Determine the (x, y) coordinate at the center of the cell enclosing the given text.  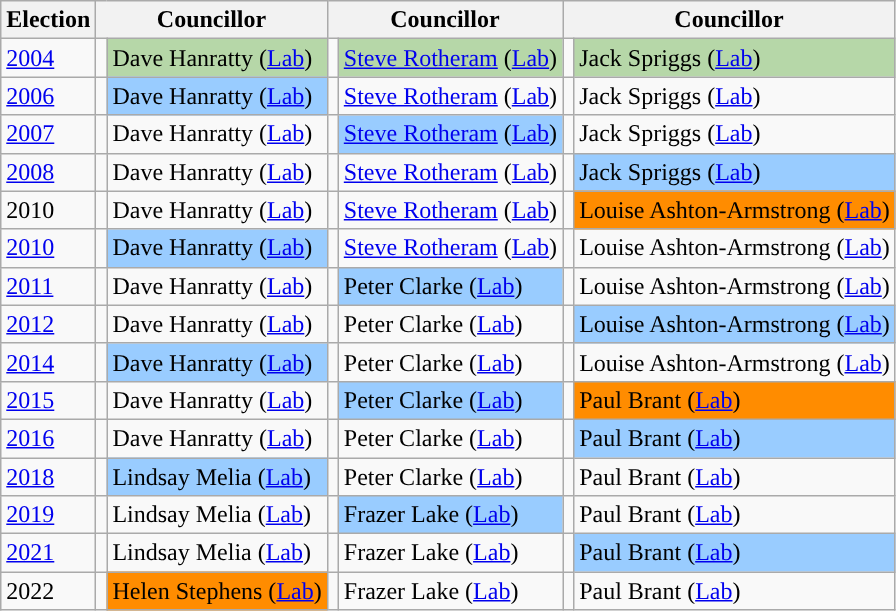
2016 (48, 438)
2008 (48, 172)
2014 (48, 362)
2022 (48, 591)
2004 (48, 58)
2006 (48, 96)
2015 (48, 400)
2021 (48, 553)
Helen Stephens (Lab) (217, 591)
2012 (48, 324)
2011 (48, 286)
2019 (48, 515)
2007 (48, 134)
Election (48, 20)
2018 (48, 477)
